Provide the [X, Y] coordinate of the cell's center where the given text is located.  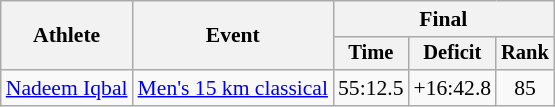
Athlete [67, 36]
Time [370, 54]
Deficit [452, 54]
Rank [525, 54]
85 [525, 88]
+16:42.8 [452, 88]
Nadeem Iqbal [67, 88]
Final [444, 19]
Men's 15 km classical [233, 88]
55:12.5 [370, 88]
Event [233, 36]
